Determine the (X, Y) coordinate at the center of the cell enclosing the given text.  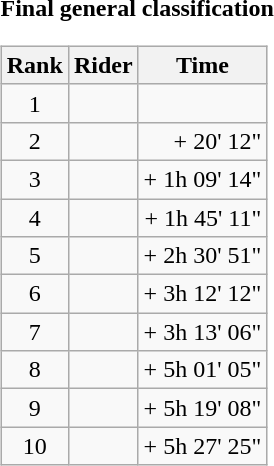
2 (34, 141)
3 (34, 179)
+ 5h 19' 08" (202, 408)
Rider (103, 65)
7 (34, 332)
+ 20' 12" (202, 141)
4 (34, 217)
+ 5h 01' 05" (202, 370)
+ 5h 27' 25" (202, 446)
+ 2h 30' 51" (202, 256)
8 (34, 370)
+ 3h 12' 12" (202, 294)
+ 1h 09' 14" (202, 179)
1 (34, 103)
+ 3h 13' 06" (202, 332)
+ 1h 45' 11" (202, 217)
Rank (34, 65)
Time (202, 65)
6 (34, 294)
9 (34, 408)
5 (34, 256)
10 (34, 446)
